Find where the given text appears and provide that cell's center as [x, y] coordinate. 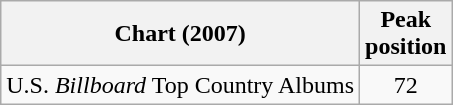
Chart (2007) [180, 34]
U.S. Billboard Top Country Albums [180, 85]
72 [406, 85]
Peakposition [406, 34]
